Identify which cell holds the provided text, then report its (X, Y) central coordinate. 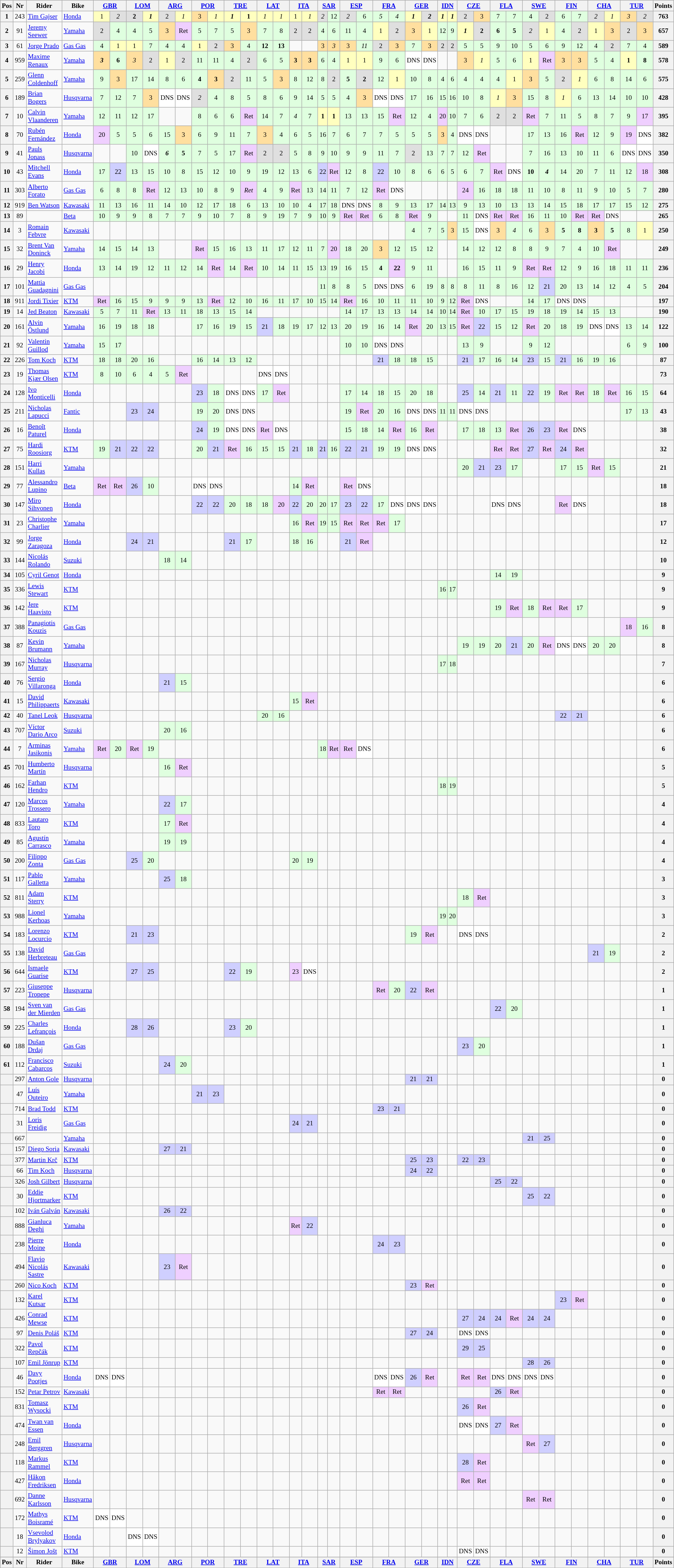
Lautaro Toro (44, 823)
Brent Van Doninck (44, 249)
Jorge Zaragoza (44, 542)
Lewis Stewart (44, 590)
Jed Beaton (44, 312)
54 (7, 935)
49 (7, 842)
Cyril Genot (44, 575)
Farhan Hendro (44, 786)
260 (20, 1285)
575 (663, 79)
167 (20, 664)
Emil Jönrup (44, 1363)
249 (663, 249)
911 (20, 301)
Jordi Tixier (44, 301)
Alberto Forato (44, 191)
919 (20, 205)
David Philippaerts (44, 701)
73 (663, 375)
35 (7, 590)
377 (20, 1160)
250 (663, 231)
336 (20, 590)
Conrad Mewse (44, 1319)
122 (663, 327)
Maxime Renaux (44, 61)
42 (7, 716)
172 (20, 1518)
142 (20, 608)
Brian Bogers (44, 98)
Tanel Leok (44, 716)
Jeremy Seewer (44, 31)
811 (20, 898)
692 (20, 1500)
85 (20, 842)
Danne Karlsson (44, 1500)
Glenn Coldenhoff (44, 79)
Víctor Dario Arco (44, 731)
428 (663, 98)
Nicholas Lapucci (44, 412)
Mitchell Evans (44, 172)
350 (663, 153)
77 (20, 486)
128 (20, 393)
243 (20, 16)
Harri Kullas (44, 467)
Calvin Vlaanderen (44, 116)
667 (20, 1138)
50 (7, 861)
Thomas Kjær Olsen (44, 375)
Anton Gole (44, 1079)
Håkon Fredriksen (44, 1481)
Fantic (78, 412)
39 (7, 664)
Rubén Fernández (44, 135)
189 (20, 98)
259 (20, 79)
Dušan Drdaj (44, 1046)
236 (663, 268)
Nico Koch (44, 1285)
Benoît Paturel (44, 430)
52 (7, 898)
Nicolás Rolando (44, 560)
194 (20, 1009)
36 (7, 608)
Filippo Zonta (44, 861)
Lionel Kerhoas (44, 916)
Martin Krč (44, 1160)
326 (20, 1182)
Eddie Hjortmarker (44, 1196)
Alvin Östlund (44, 327)
308 (663, 172)
75 (20, 449)
280 (663, 191)
427 (20, 1481)
190 (663, 312)
Luís Outeiro (44, 1094)
Mattia Guadagnini (44, 286)
Henry Jacobi (44, 268)
Pablo Galletta (44, 879)
112 (20, 1065)
92 (20, 345)
60 (7, 1046)
297 (20, 1079)
147 (20, 505)
Charles Lefrançois (44, 1028)
Emil Berggren (44, 1444)
51 (7, 879)
183 (20, 935)
589 (663, 46)
Mathys Boisramé (44, 1518)
Josh Gilbert (44, 1182)
Humberto Martín (44, 768)
382 (663, 135)
138 (20, 953)
701 (20, 768)
Ben Watson (44, 205)
Vsevolod Brylyakov (44, 1537)
Romain Febvre (44, 231)
657 (663, 31)
265 (663, 216)
Davy Pootjes (44, 1377)
55 (7, 953)
91 (20, 31)
76 (20, 683)
Marcos Trossero (44, 805)
Pavol Repčák (44, 1348)
99 (20, 542)
Panagiotis Kouzis (44, 627)
322 (20, 1348)
Agustín Carrasco (44, 842)
89 (20, 216)
107 (20, 1363)
Sergio Villaronga (44, 683)
395 (663, 116)
66 (20, 1171)
Valentin Guillod (44, 345)
David Herbreteau (44, 953)
Tomasz Wysocki (44, 1407)
Loris Freidig (44, 1124)
57 (7, 991)
157 (20, 1149)
707 (20, 731)
44 (7, 749)
275 (663, 205)
Tim Koch (44, 1171)
200 (20, 861)
33 (7, 560)
303 (20, 191)
53 (7, 916)
831 (20, 1407)
Jorge Prado (44, 46)
494 (20, 1267)
Petar Petrov (44, 1392)
Pierre Moine (44, 1244)
225 (20, 1028)
161 (20, 327)
100 (663, 345)
578 (663, 61)
59 (7, 1028)
833 (20, 823)
58 (7, 1009)
45 (7, 768)
Giuseppe Tropepe (44, 991)
Denis Poláš (44, 1333)
204 (663, 286)
Miro Sihvonen (44, 505)
763 (663, 16)
117 (20, 879)
226 (20, 360)
Flavio Nicolás Sastre (44, 1267)
714 (20, 1109)
Tom Koch (44, 360)
959 (20, 61)
Ivo Monticelli (44, 393)
188 (20, 1046)
211 (20, 412)
102 (20, 1211)
223 (20, 991)
988 (20, 916)
Adam Sterry (44, 898)
888 (20, 1226)
238 (20, 1244)
Twan van Essen (44, 1425)
101 (20, 286)
248 (20, 1444)
Diego Soria (44, 1149)
474 (20, 1425)
Francisco Cabarcos (44, 1065)
Hardi Roosiorg (44, 449)
Karel Kutsar (44, 1300)
Šimon Jošt (44, 1552)
644 (20, 972)
151 (20, 467)
132 (20, 1300)
Kevin Brumann (44, 645)
Markus Rammel (44, 1462)
197 (663, 301)
152 (20, 1392)
Jere Haavisto (44, 608)
Brad Todd (44, 1109)
97 (20, 1333)
Nicholas Murray (44, 664)
Gianluca Deghi (44, 1226)
105 (20, 575)
Christophe Charlier (44, 523)
120 (20, 805)
Arminas Jasikonis (44, 749)
Sven van der Mierden (44, 1009)
118 (20, 1462)
34 (7, 575)
162 (20, 786)
64 (663, 393)
Tim Gajser (44, 16)
70 (20, 135)
Lorenzo Locurcio (44, 935)
Pauls Jonass (44, 153)
48 (7, 823)
Alessandro Lupino (44, 486)
144 (20, 560)
388 (20, 627)
426 (20, 1319)
37 (7, 627)
56 (7, 972)
Ismaele Guarise (44, 972)
Iván Galván (44, 1211)
